Search for the cell housing the specified text and yield its (X, Y) center coordinate. 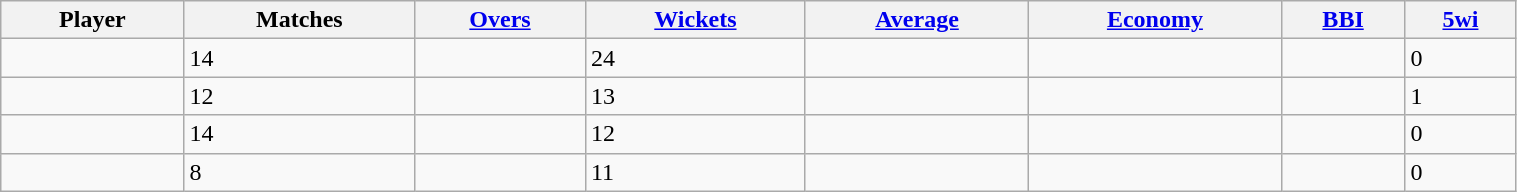
Wickets (695, 20)
Average (916, 20)
13 (695, 96)
Economy (1156, 20)
8 (300, 172)
11 (695, 172)
Overs (500, 20)
BBI (1343, 20)
Matches (300, 20)
Player (92, 20)
24 (695, 58)
1 (1460, 96)
5wi (1460, 20)
